Extract the [x, y] coordinate from the center of the cell holding the provided text.  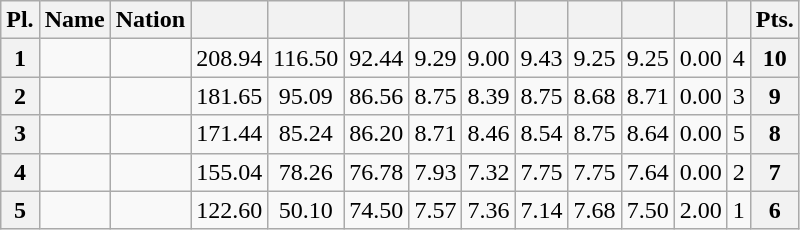
86.20 [376, 134]
116.50 [306, 58]
155.04 [230, 172]
7 [774, 172]
Name [74, 20]
8.46 [488, 134]
9.00 [488, 58]
181.65 [230, 96]
86.56 [376, 96]
8.39 [488, 96]
171.44 [230, 134]
10 [774, 58]
7.50 [648, 210]
Pl. [20, 20]
9.43 [542, 58]
92.44 [376, 58]
7.68 [594, 210]
8 [774, 134]
208.94 [230, 58]
7.57 [436, 210]
50.10 [306, 210]
95.09 [306, 96]
85.24 [306, 134]
Pts. [774, 20]
7.64 [648, 172]
6 [774, 210]
9 [774, 96]
7.14 [542, 210]
78.26 [306, 172]
9.29 [436, 58]
8.54 [542, 134]
122.60 [230, 210]
2.00 [700, 210]
8.68 [594, 96]
7.32 [488, 172]
74.50 [376, 210]
7.93 [436, 172]
7.36 [488, 210]
76.78 [376, 172]
Nation [150, 20]
8.64 [648, 134]
